From the cell containing the given text, extract its center point as (x, y) coordinate. 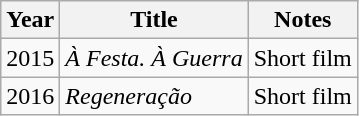
Notes (302, 20)
2015 (30, 58)
Title (154, 20)
Year (30, 20)
Regeneração (154, 96)
2016 (30, 96)
À Festa. À Guerra (154, 58)
